Determine the [X, Y] coordinate at the center of the cell enclosing the given text.  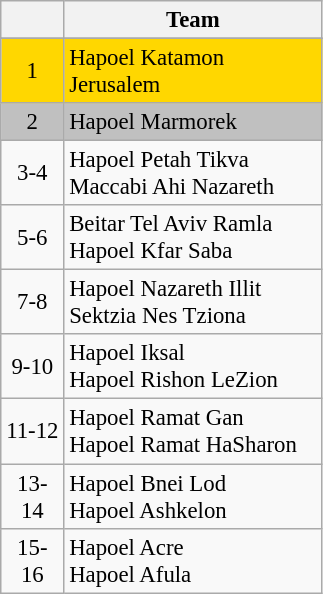
9-10 [32, 366]
Hapoel Iksal Hapoel Rishon LeZion [193, 366]
Hapoel Petah Tikva Maccabi Ahi Nazareth [193, 174]
Hapoel Ramat Gan Hapoel Ramat HaSharon [193, 432]
5-6 [32, 238]
Hapoel Bnei LodHapoel Ashkelon [193, 496]
3-4 [32, 174]
13-14 [32, 496]
11-12 [32, 432]
Hapoel Katamon Jerusalem [193, 72]
Hapoel Nazareth Illit Sektzia Nes Tziona [193, 302]
7-8 [32, 302]
Team [193, 20]
1 [32, 72]
Hapoel Acre Hapoel Afula [193, 560]
Hapoel Marmorek [193, 122]
2 [32, 122]
Beitar Tel Aviv Ramla Hapoel Kfar Saba [193, 238]
15-16 [32, 560]
